Locate the cell with the specified text and output its (X, Y) center coordinate. 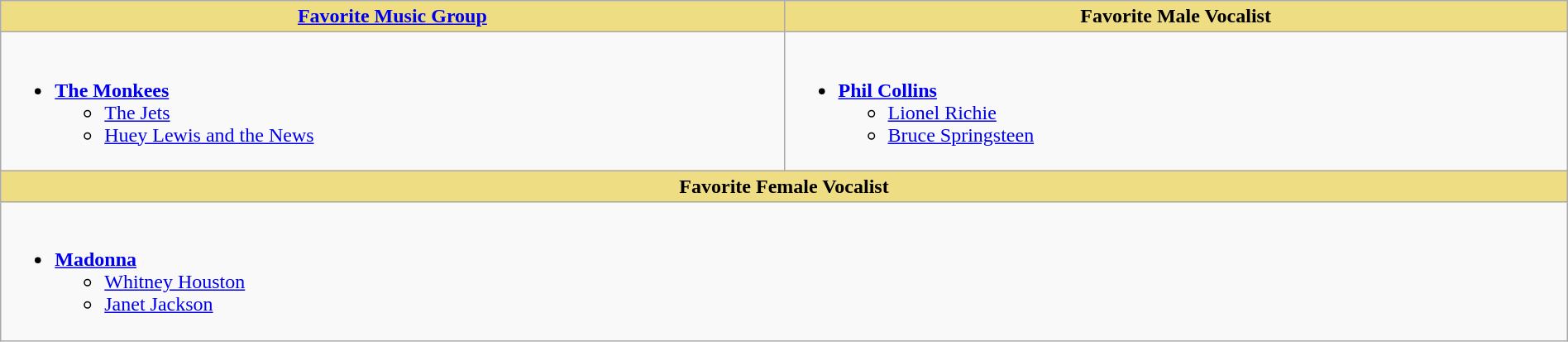
The MonkeesThe JetsHuey Lewis and the News (392, 101)
Favorite Male Vocalist (1176, 17)
Phil CollinsLionel RichieBruce Springsteen (1176, 101)
Favorite Female Vocalist (784, 186)
Favorite Music Group (392, 17)
MadonnaWhitney HoustonJanet Jackson (784, 272)
